Detect which cell encompasses the target text, then output its [x, y] center coordinate. 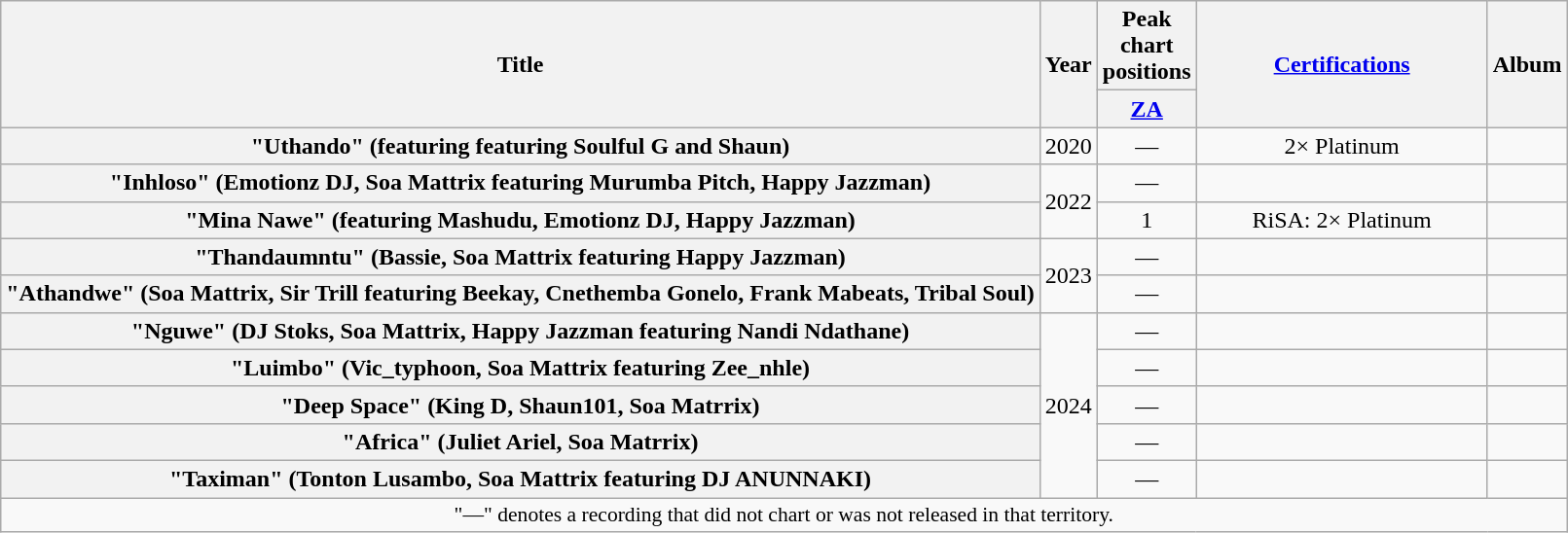
Peak chart positions [1147, 46]
"Africa" (Juliet Ariel, Soa Matrrix) [521, 442]
ZA [1147, 109]
2023 [1069, 275]
Album [1527, 64]
"Luimbo" (Vic_typhoon, Soa Mattrix featuring Zee_nhle) [521, 368]
2× Platinum [1341, 146]
2020 [1069, 146]
"Deep Space" (King D, Shaun101, Soa Matrrix) [521, 405]
Certifications [1341, 64]
2022 [1069, 201]
Year [1069, 64]
"—" denotes a recording that did not chart or was not released in that territory. [784, 515]
"Athandwe" (Soa Mattrix, Sir Trill featuring Beekay, Cnethemba Gonelo, Frank Mabeats, Tribal Soul) [521, 294]
1 [1147, 220]
"Uthando" (featuring featuring Soulful G and Shaun) [521, 146]
"Nguwe" (DJ Stoks, Soa Mattrix, Happy Jazzman featuring Nandi Ndathane) [521, 331]
"Mina Nawe" (featuring Mashudu, Emotionz DJ, Happy Jazzman) [521, 220]
"Thandaumntu" (Bassie, Soa Mattrix featuring Happy Jazzman) [521, 257]
Title [521, 64]
RiSA: 2× Platinum [1341, 220]
2024 [1069, 405]
"Taximan" (Tonton Lusambo, Soa Mattrix featuring DJ ANUNNAKI) [521, 479]
"Inhloso" (Emotionz DJ, Soa Mattrix featuring Murumba Pitch, Happy Jazzman) [521, 183]
